Determine the (X, Y) coordinate at the center of the cell enclosing the given text.  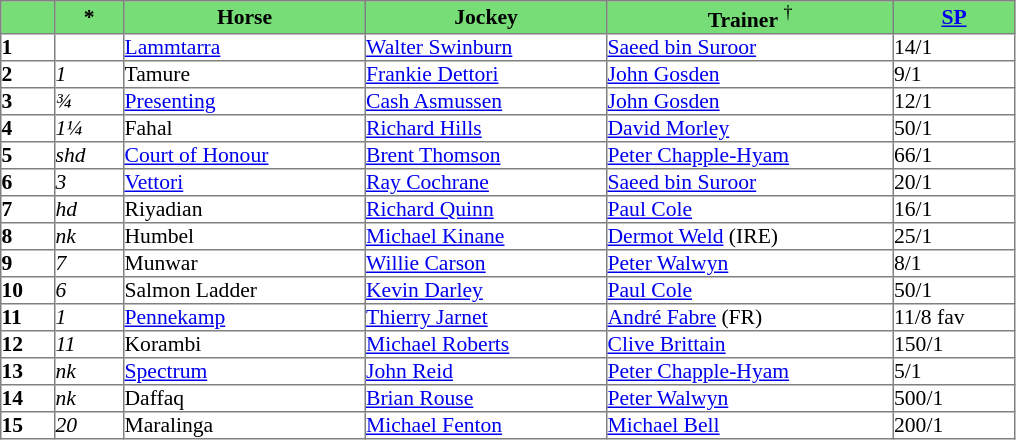
Daffaq (245, 398)
Walter Swinburn (486, 46)
5/1 (954, 370)
John Reid (486, 370)
500/1 (954, 398)
SP (954, 18)
Presenting (245, 100)
Spectrum (245, 370)
Riyadian (245, 208)
Munwar (245, 262)
Richard Quinn (486, 208)
* (90, 18)
David Morley (750, 128)
Clive Brittain (750, 344)
14 (28, 398)
16/1 (954, 208)
Korambi (245, 344)
150/1 (954, 344)
Ray Cochrane (486, 182)
shd (90, 154)
Michael Kinane (486, 236)
Brian Rouse (486, 398)
8/1 (954, 262)
Lammtarra (245, 46)
Pennekamp (245, 316)
Jockey (486, 18)
20/1 (954, 182)
12 (28, 344)
¾ (90, 100)
Tamure (245, 74)
5 (28, 154)
Vettori (245, 182)
8 (28, 236)
13 (28, 370)
1¼ (90, 128)
25/1 (954, 236)
Thierry Jarnet (486, 316)
Michael Roberts (486, 344)
11/8 fav (954, 316)
Horse (245, 18)
Cash Asmussen (486, 100)
Salmon Ladder (245, 290)
Court of Honour (245, 154)
9 (28, 262)
André Fabre (FR) (750, 316)
20 (90, 424)
Brent Thomson (486, 154)
12/1 (954, 100)
10 (28, 290)
14/1 (954, 46)
Kevin Darley (486, 290)
66/1 (954, 154)
Dermot Weld (IRE) (750, 236)
hd (90, 208)
Michael Bell (750, 424)
Trainer † (750, 18)
Willie Carson (486, 262)
2 (28, 74)
Fahal (245, 128)
Humbel (245, 236)
Maralinga (245, 424)
9/1 (954, 74)
Richard Hills (486, 128)
200/1 (954, 424)
15 (28, 424)
4 (28, 128)
Michael Fenton (486, 424)
Frankie Dettori (486, 74)
